Locate the cell with the specified text and output its (X, Y) center coordinate. 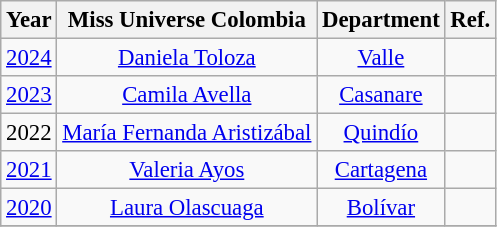
Year (29, 20)
Daniela Toloza (187, 58)
Miss Universe Colombia (187, 20)
María Fernanda Aristizábal (187, 133)
Ref. (470, 20)
Casanare (381, 95)
Department (381, 20)
Valeria Ayos (187, 170)
2020 (29, 208)
Laura Olascuaga (187, 208)
Bolívar (381, 208)
2022 (29, 133)
Valle (381, 58)
Quindío (381, 133)
Cartagena (381, 170)
2023 (29, 95)
2024 (29, 58)
2021 (29, 170)
Camila Avella (187, 95)
